Detect which cell encompasses the target text, then output its (X, Y) center coordinate. 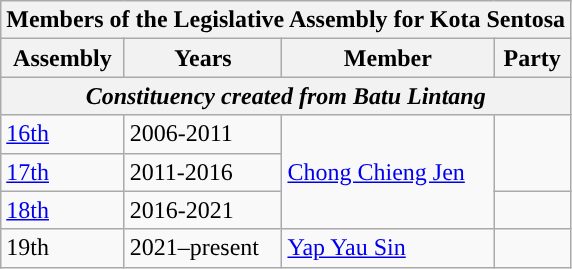
Years (203, 58)
16th (62, 134)
19th (62, 248)
18th (62, 210)
2021–present (203, 248)
Constituency created from Batu Lintang (286, 96)
Member (388, 58)
Members of the Legislative Assembly for Kota Sentosa (286, 20)
17th (62, 172)
2006-2011 (203, 134)
2016-2021 (203, 210)
Party (532, 58)
Assembly (62, 58)
Yap Yau Sin (388, 248)
2011-2016 (203, 172)
Chong Chieng Jen (388, 172)
